Extract the [x, y] coordinate from the center of the cell holding the provided text.  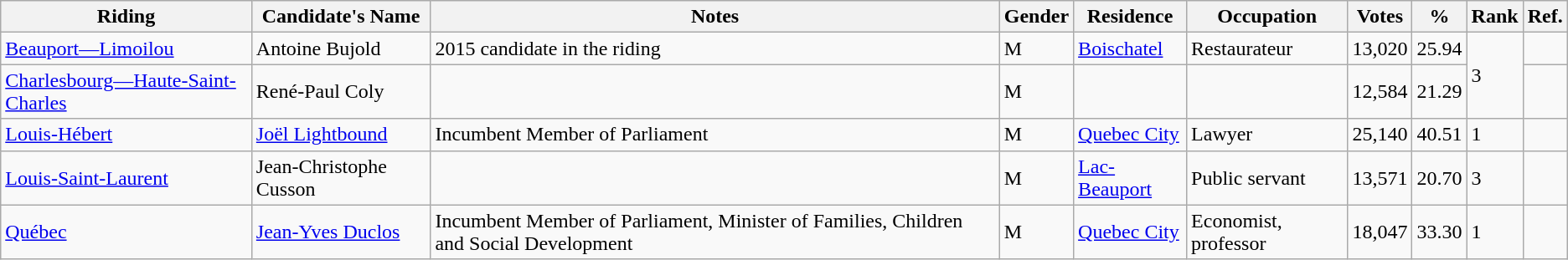
René-Paul Coly [341, 92]
Québec [126, 232]
25.94 [1439, 48]
Louis-Saint-Laurent [126, 177]
Votes [1380, 17]
Restaurateur [1267, 48]
Lac-Beauport [1131, 177]
Economist, professor [1267, 232]
33.30 [1439, 232]
Incumbent Member of Parliament, Minister of Families, Children and Social Development [715, 232]
Jean-Yves Duclos [341, 232]
2015 candidate in the riding [715, 48]
13,571 [1380, 177]
% [1439, 17]
Beauport—Limoilou [126, 48]
25,140 [1380, 135]
Candidate's Name [341, 17]
Rank [1494, 17]
Antoine Bujold [341, 48]
40.51 [1439, 135]
13,020 [1380, 48]
Public servant [1267, 177]
20.70 [1439, 177]
Ref. [1545, 17]
Boischatel [1131, 48]
Lawyer [1267, 135]
Louis-Hébert [126, 135]
Incumbent Member of Parliament [715, 135]
Gender [1036, 17]
Charlesbourg—Haute-Saint-Charles [126, 92]
Residence [1131, 17]
Jean-Christophe Cusson [341, 177]
21.29 [1439, 92]
Occupation [1267, 17]
Joël Lightbound [341, 135]
Riding [126, 17]
12,584 [1380, 92]
Notes [715, 17]
18,047 [1380, 232]
